Locate the cell with the specified text and output its (X, Y) center coordinate. 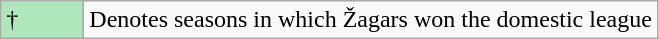
† (42, 20)
Denotes seasons in which Žagars won the domestic league (371, 20)
